Output the [x, y] coordinate of the center of the cell containing the given text.  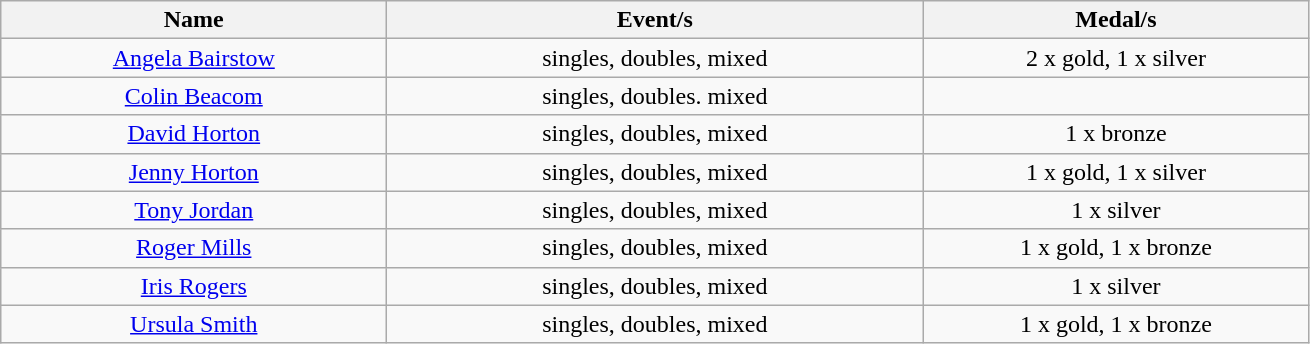
Colin Beacom [194, 96]
2 x gold, 1 x silver [1116, 58]
Tony Jordan [194, 210]
Medal/s [1116, 20]
1 x gold, 1 x silver [1116, 172]
Roger Mills [194, 248]
David Horton [194, 134]
Name [194, 20]
Iris Rogers [194, 286]
Angela Bairstow [194, 58]
Event/s [655, 20]
Ursula Smith [194, 324]
1 x bronze [1116, 134]
singles, doubles. mixed [655, 96]
Jenny Horton [194, 172]
